Output the [x, y] coordinate of the center of the cell containing the given text.  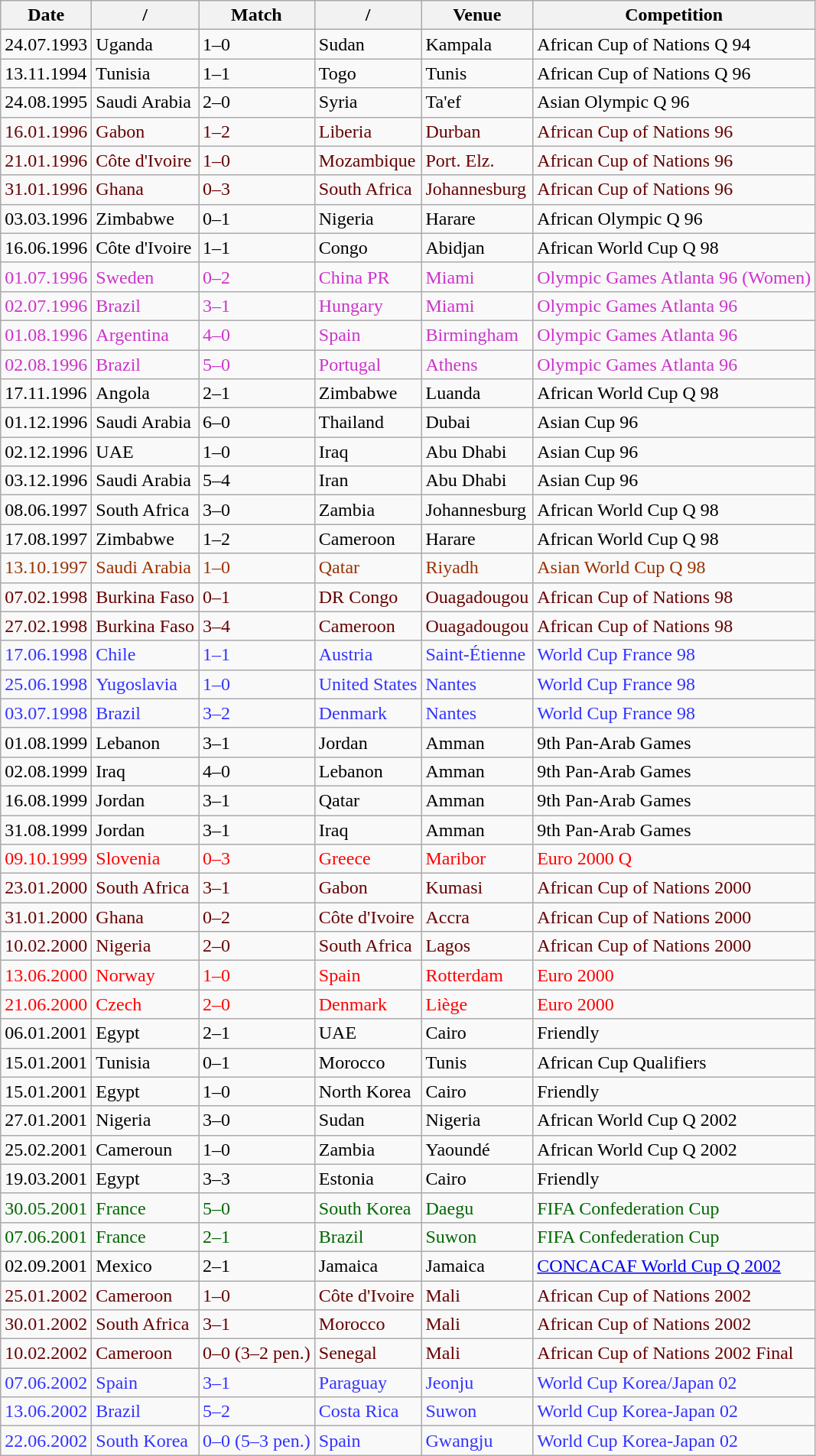
Jeonju [477, 1383]
19.03.2001 [46, 1179]
World Cup Korea/Japan 02 [675, 1383]
31.08.1999 [46, 829]
16.01.1996 [46, 131]
Yugoslavia [145, 684]
African Cup of Nations 2002 Final [675, 1354]
Iran [368, 481]
Angola [145, 394]
Liberia [368, 131]
Daegu [477, 1208]
01.12.1996 [46, 423]
Euro 2000 Q [675, 859]
24.08.1995 [46, 102]
African Cup Qualifiers [675, 1062]
16.08.1999 [46, 800]
Czech [145, 1004]
Lagos [477, 946]
Maribor [477, 859]
01.08.1996 [46, 335]
Rotterdam [477, 975]
Gwangju [477, 1441]
Syria [368, 102]
25.01.2002 [46, 1295]
Kumasi [477, 888]
30.01.2002 [46, 1325]
07.02.1998 [46, 597]
09.10.1999 [46, 859]
Competition [675, 15]
17.06.1998 [46, 655]
Uganda [145, 44]
03.03.1996 [46, 219]
07.06.2002 [46, 1383]
Hungary [368, 306]
30.05.2001 [46, 1208]
Saint-Étienne [477, 655]
Estonia [368, 1179]
25.02.2001 [46, 1150]
CONCACAF World Cup Q 2002 [675, 1266]
27.02.1998 [46, 626]
3–4 [257, 626]
Yaoundé [477, 1150]
02.07.1996 [46, 306]
Accra [477, 917]
Asian Olympic Q 96 [675, 102]
Olympic Games Atlanta 96 (Women) [675, 277]
10.02.2002 [46, 1354]
10.02.2000 [46, 946]
Match [257, 15]
13.10.1997 [46, 568]
21.01.1996 [46, 161]
13.11.1994 [46, 73]
3–2 [257, 713]
31.01.2000 [46, 917]
16.06.1996 [46, 248]
01.08.1999 [46, 742]
Riyadh [477, 568]
African Olympic Q 96 [675, 219]
Senegal [368, 1354]
Ta'ef [477, 102]
27.01.2001 [46, 1120]
Abidjan [477, 248]
Venue [477, 15]
North Korea [368, 1091]
03.07.1998 [46, 713]
13.06.2002 [46, 1412]
China PR [368, 277]
3–3 [257, 1179]
Athens [477, 365]
02.09.2001 [46, 1266]
24.07.1993 [46, 44]
22.06.2002 [46, 1441]
25.06.1998 [46, 684]
Togo [368, 73]
Greece [368, 859]
Mozambique [368, 161]
6–0 [257, 423]
Austria [368, 655]
Liège [477, 1004]
06.01.2001 [46, 1033]
01.07.1996 [46, 277]
Congo [368, 248]
Cameroun [145, 1150]
DR Congo [368, 597]
Argentina [145, 335]
Birmingham [477, 335]
Chile [145, 655]
Date [46, 15]
African Cup of Nations Q 94 [675, 44]
5–4 [257, 481]
Sweden [145, 277]
Thailand [368, 423]
23.01.2000 [46, 888]
Paraguay [368, 1383]
Mexico [145, 1266]
Portugal [368, 365]
02.08.1996 [46, 365]
United States [368, 684]
5–2 [257, 1412]
17.11.1996 [46, 394]
31.01.1996 [46, 190]
Slovenia [145, 859]
Dubai [477, 423]
17.08.1997 [46, 539]
Costa Rica [368, 1412]
08.06.1997 [46, 510]
21.06.2000 [46, 1004]
03.12.1996 [46, 481]
07.06.2001 [46, 1237]
02.08.1999 [46, 771]
Luanda [477, 394]
0–0 (5–3 pen.) [257, 1441]
13.06.2000 [46, 975]
0–0 (3–2 pen.) [257, 1354]
Kampala [477, 44]
Norway [145, 975]
Durban [477, 131]
02.12.1996 [46, 452]
Asian World Cup Q 98 [675, 568]
African Cup of Nations Q 96 [675, 73]
Port. Elz. [477, 161]
